For the text-containing cell, return its midpoint in [X, Y] coordinate format. 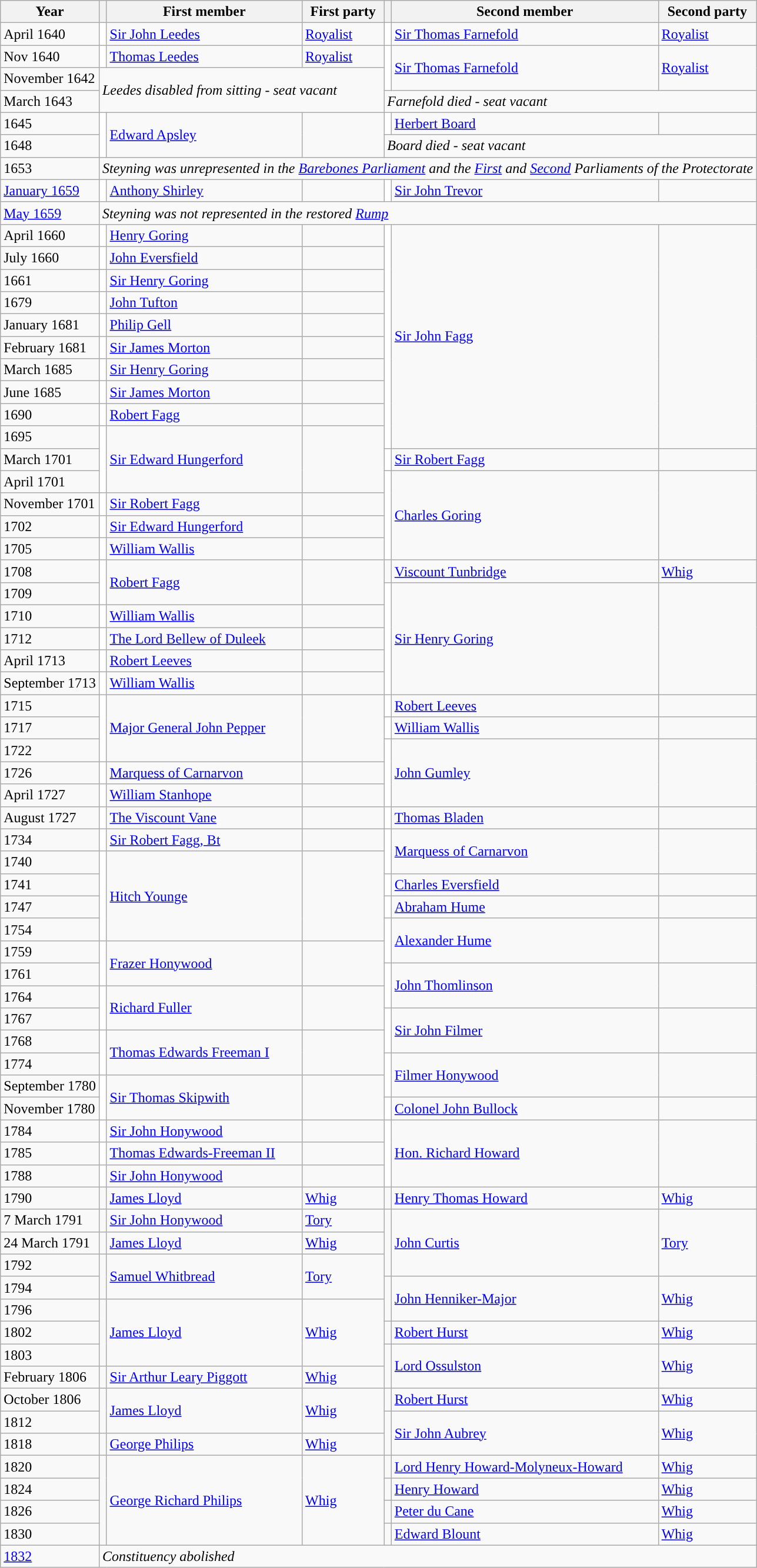
February 1806 [50, 1377]
1712 [50, 638]
April 1727 [50, 795]
1645 [50, 124]
1820 [50, 1467]
1726 [50, 773]
Colonel John Bullock [525, 1109]
John Curtis [525, 1243]
Hitch Younge [205, 896]
Steyning was not represented in the restored Rump [427, 213]
Major General John Pepper [205, 728]
1661 [50, 281]
1722 [50, 750]
Second party [707, 12]
September 1713 [50, 683]
First member [205, 12]
1695 [50, 437]
7 March 1791 [50, 1220]
Peter du Cane [525, 1512]
January 1681 [50, 325]
Thomas Bladen [525, 818]
Henry Thomas Howard [525, 1198]
John Eversfield [205, 258]
John Henniker-Major [525, 1299]
First party [344, 12]
Charles Goring [525, 515]
1741 [50, 885]
1794 [50, 1287]
Sir John Fagg [525, 336]
Herbert Board [525, 124]
1818 [50, 1444]
1803 [50, 1355]
Hon. Richard Howard [525, 1153]
Leedes disabled from sitting - seat vacant [241, 90]
1754 [50, 929]
Anthony Shirley [205, 191]
May 1659 [50, 213]
Philip Gell [205, 325]
The Viscount Vane [205, 818]
William Stanhope [205, 795]
April 1701 [50, 482]
Samuel Whitbread [205, 1276]
October 1806 [50, 1400]
Sir John Aubrey [525, 1433]
1690 [50, 415]
Sir Robert Fagg, Bt [205, 840]
1734 [50, 840]
August 1727 [50, 818]
Henry Goring [205, 235]
1830 [50, 1534]
1747 [50, 907]
Steyning was unrepresented in the Barebones Parliament and the First and Second Parliaments of the Protectorate [427, 168]
1717 [50, 728]
Thomas Edwards-Freeman II [205, 1153]
1740 [50, 862]
Lord Henry Howard-Molyneux-Howard [525, 1467]
1767 [50, 1019]
Farnefold died - seat vacant [571, 101]
Viscount Tunbridge [525, 571]
1653 [50, 168]
1679 [50, 303]
The Lord Bellew of Duleek [205, 638]
1792 [50, 1265]
24 March 1791 [50, 1243]
George Richard Philips [205, 1500]
Filmer Honywood [525, 1075]
Lord Ossulston [525, 1366]
1790 [50, 1198]
February 1681 [50, 348]
March 1701 [50, 459]
1709 [50, 593]
1774 [50, 1064]
1705 [50, 549]
1812 [50, 1422]
1764 [50, 997]
Charles Eversfield [525, 885]
Edward Apsley [205, 135]
George Philips [205, 1444]
1826 [50, 1512]
Alexander Hume [525, 940]
1715 [50, 706]
Richard Fuller [205, 1008]
1759 [50, 952]
Board died - seat vacant [571, 146]
Nov 1640 [50, 56]
July 1660 [50, 258]
March 1685 [50, 370]
John Gumley [525, 773]
April 1640 [50, 34]
1710 [50, 616]
September 1780 [50, 1086]
1648 [50, 146]
March 1643 [50, 101]
1708 [50, 571]
1832 [50, 1556]
1768 [50, 1042]
1702 [50, 526]
November 1701 [50, 504]
Sir Thomas Skipwith [205, 1097]
1788 [50, 1176]
Edward Blount [525, 1534]
1796 [50, 1310]
1785 [50, 1153]
Second member [525, 12]
1761 [50, 974]
Abraham Hume [525, 907]
Henry Howard [525, 1489]
1824 [50, 1489]
November 1780 [50, 1109]
Sir John Leedes [205, 34]
June 1685 [50, 392]
November 1642 [50, 79]
Year [50, 12]
Constituency abolished [427, 1556]
John Tufton [205, 303]
Frazer Honywood [205, 963]
Thomas Leedes [205, 56]
January 1659 [50, 191]
Sir John Trevor [525, 191]
Thomas Edwards Freeman I [205, 1053]
Sir Arthur Leary Piggott [205, 1377]
Sir John Filmer [525, 1030]
1784 [50, 1131]
1802 [50, 1332]
April 1660 [50, 235]
John Thomlinson [525, 985]
April 1713 [50, 661]
